Identify which cell holds the provided text, then report its [X, Y] central coordinate. 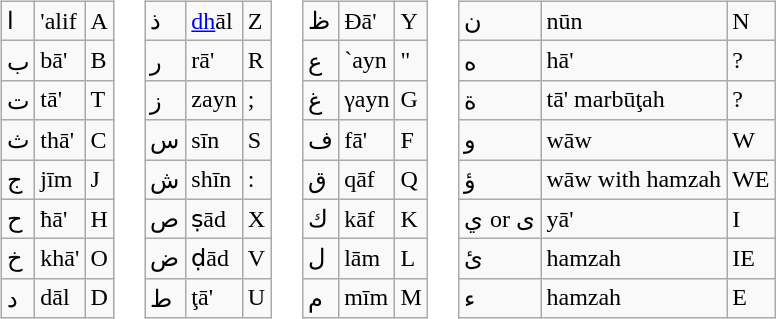
U [256, 298]
ا [18, 21]
ض [166, 259]
jīm [60, 180]
; [256, 100]
wāw [634, 140]
غ [320, 100]
tā' [60, 100]
'alif [60, 21]
ة [500, 100]
N [751, 21]
khā' [60, 259]
L [411, 259]
ئ [500, 259]
J [99, 180]
د [18, 298]
" [411, 61]
ق [320, 180]
A [99, 21]
ز [166, 100]
D [99, 298]
qāf [367, 180]
M [411, 298]
F [411, 140]
dhāl [214, 21]
R [256, 61]
ط [166, 298]
V [256, 259]
O [99, 259]
E [751, 298]
fā' [367, 140]
Z [256, 21]
ه [500, 61]
IE [751, 259]
WE [751, 180]
γayn [367, 100]
S [256, 140]
ع [320, 61]
ت [18, 100]
ṣād [214, 219]
ي or ى [500, 219]
ف [320, 140]
ص [166, 219]
hā' [634, 61]
ن [500, 21]
thā' [60, 140]
yā' [634, 219]
kāf [367, 219]
ؤ [500, 180]
ḍād [214, 259]
B [99, 61]
dāl [60, 298]
T [99, 100]
ح [18, 219]
ذ [166, 21]
Ðā' [367, 21]
K [411, 219]
ﺀ [500, 298]
ħā' [60, 219]
ك [320, 219]
I [751, 219]
C [99, 140]
ظ [320, 21]
: [256, 180]
mīm [367, 298]
ج [18, 180]
zayn [214, 100]
sīn [214, 140]
tā' marbūţah [634, 100]
س [166, 140]
و [500, 140]
bā' [60, 61]
م [320, 298]
W [751, 140]
shīn [214, 180]
rā' [214, 61]
ث [18, 140]
H [99, 219]
ب [18, 61]
Q [411, 180]
X [256, 219]
wāw with hamzah [634, 180]
ل [320, 259]
nūn [634, 21]
ر [166, 61]
lām [367, 259]
G [411, 100]
`ayn [367, 61]
خ [18, 259]
ţā' [214, 298]
ش [166, 180]
Y [411, 21]
